Scan for the cell matching the given text and deliver its (X, Y) coordinate at center. 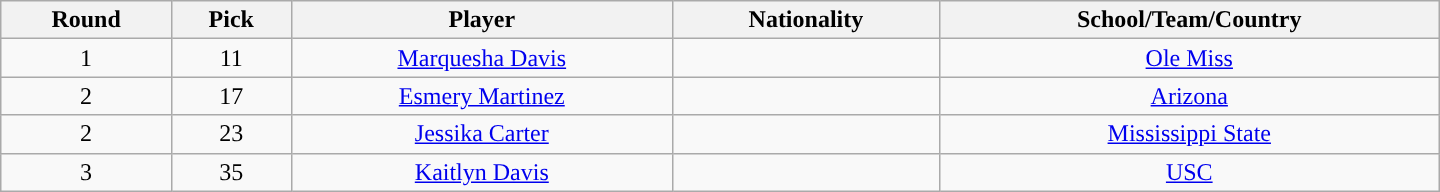
23 (231, 134)
Nationality (806, 20)
11 (231, 58)
Round (86, 20)
USC (1189, 172)
Kaitlyn Davis (482, 172)
35 (231, 172)
Pick (231, 20)
Esmery Martinez (482, 96)
3 (86, 172)
17 (231, 96)
Ole Miss (1189, 58)
Marquesha Davis (482, 58)
Arizona (1189, 96)
School/Team/Country (1189, 20)
Jessika Carter (482, 134)
1 (86, 58)
Player (482, 20)
Mississippi State (1189, 134)
